Locate the cell with the specified text and output its [x, y] center coordinate. 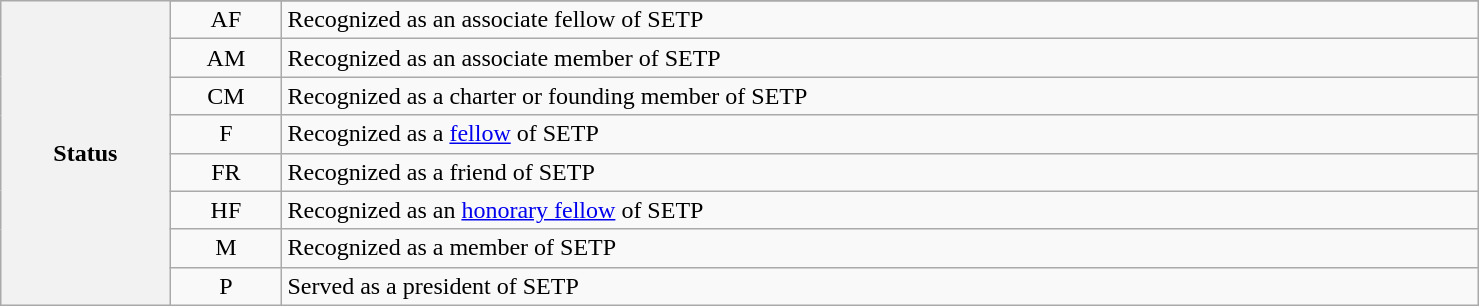
AM [226, 58]
Recognized as an associate fellow of SETP [880, 20]
Recognized as an honorary fellow of SETP [880, 210]
FR [226, 172]
HF [226, 210]
Recognized as an associate member of SETP [880, 58]
Recognized as a member of SETP [880, 248]
M [226, 248]
Status [86, 153]
CM [226, 96]
P [226, 286]
Recognized as a friend of SETP [880, 172]
Recognized as a fellow of SETP [880, 134]
Served as a president of SETP [880, 286]
F [226, 134]
Recognized as a charter or founding member of SETP [880, 96]
AF [226, 20]
